Search for the cell housing the specified text and yield its (x, y) center coordinate. 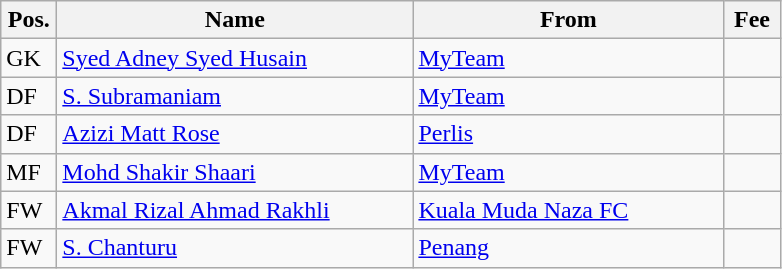
Akmal Rizal Ahmad Rakhli (235, 210)
S. Chanturu (235, 248)
From (568, 20)
Syed Adney Syed Husain (235, 58)
Penang (568, 248)
Pos. (29, 20)
Fee (752, 20)
S. Subramaniam (235, 96)
GK (29, 58)
Mohd Shakir Shaari (235, 172)
Perlis (568, 134)
MF (29, 172)
Azizi Matt Rose (235, 134)
Kuala Muda Naza FC (568, 210)
Name (235, 20)
